Provide the [x, y] coordinate of the cell's center where the given text is located.  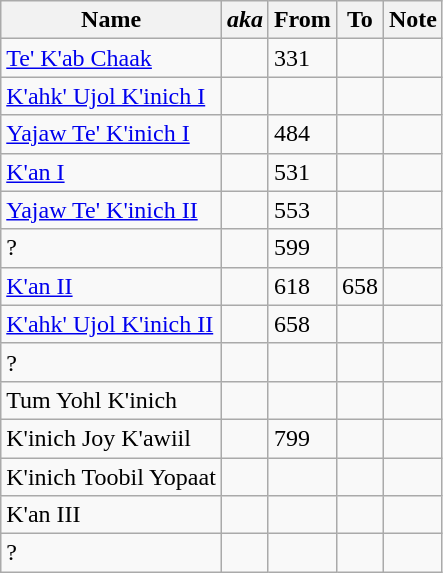
K'an II [112, 286]
K'an I [112, 172]
K'inich Joy K'awiil [112, 438]
K'ahk' Ujol K'inich II [112, 324]
K'an III [112, 515]
Note [412, 20]
K'ahk' Ujol K'inich I [112, 96]
599 [302, 248]
K'inich Toobil Yopaat [112, 477]
Yajaw Te' K'inich I [112, 134]
Te' K'ab Chaak [112, 58]
799 [302, 438]
Name [112, 20]
Tum Yohl K'inich [112, 400]
To [360, 20]
553 [302, 210]
Yajaw Te' K'inich II [112, 210]
531 [302, 172]
618 [302, 286]
aka [244, 20]
484 [302, 134]
From [302, 20]
331 [302, 58]
